Return [X, Y] of the center of cell containing provided text 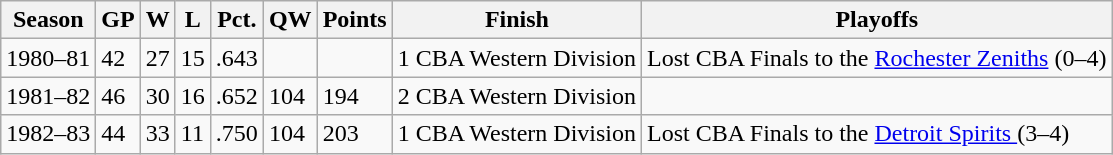
1981–82 [48, 96]
GP [118, 20]
Season [48, 20]
2 CBA Western Division [516, 96]
30 [158, 96]
194 [354, 96]
42 [118, 58]
15 [192, 58]
Pct. [236, 20]
.643 [236, 58]
33 [158, 134]
.750 [236, 134]
16 [192, 96]
Playoffs [877, 20]
1980–81 [48, 58]
Lost CBA Finals to the Rochester Zeniths (0–4) [877, 58]
Points [354, 20]
44 [118, 134]
203 [354, 134]
QW [290, 20]
1982–83 [48, 134]
Finish [516, 20]
Lost CBA Finals to the Detroit Spirits (3–4) [877, 134]
L [192, 20]
.652 [236, 96]
W [158, 20]
11 [192, 134]
27 [158, 58]
46 [118, 96]
